Provide the [x, y] coordinate of the cell's center where the given text is located.  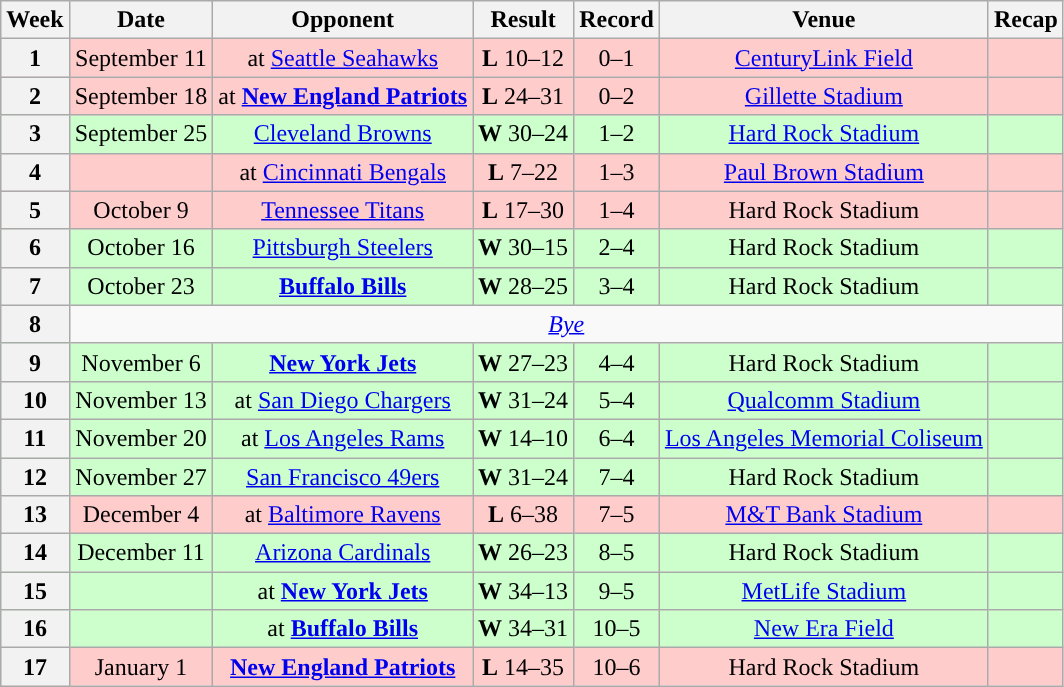
1–2 [617, 134]
15 [35, 591]
CenturyLink Field [824, 58]
MetLife Stadium [824, 591]
W 34–31 [524, 629]
Tennessee Titans [343, 210]
Paul Brown Stadium [824, 172]
W 26–23 [524, 553]
Recap [1026, 20]
6–4 [617, 438]
6 [35, 248]
9–5 [617, 591]
W 30–15 [524, 248]
8–5 [617, 553]
October 23 [141, 286]
January 1 [141, 667]
L 6–38 [524, 515]
1–3 [617, 172]
New England Patriots [343, 667]
3–4 [617, 286]
10–5 [617, 629]
at Buffalo Bills [343, 629]
Opponent [343, 20]
November 27 [141, 477]
7–5 [617, 515]
2 [35, 96]
1–4 [617, 210]
November 13 [141, 400]
10 [35, 400]
September 25 [141, 134]
13 [35, 515]
Week [35, 20]
Qualcomm Stadium [824, 400]
Result [524, 20]
Buffalo Bills [343, 286]
October 16 [141, 248]
7–4 [617, 477]
at Baltimore Ravens [343, 515]
L 24–31 [524, 96]
M&T Bank Stadium [824, 515]
W 14–10 [524, 438]
San Francisco 49ers [343, 477]
at Cincinnati Bengals [343, 172]
L 7–22 [524, 172]
2–4 [617, 248]
16 [35, 629]
December 4 [141, 515]
Pittsburgh Steelers [343, 248]
4 [35, 172]
7 [35, 286]
11 [35, 438]
September 11 [141, 58]
3 [35, 134]
October 9 [141, 210]
12 [35, 477]
0–2 [617, 96]
Date [141, 20]
at New England Patriots [343, 96]
Venue [824, 20]
November 20 [141, 438]
5 [35, 210]
14 [35, 553]
W 28–25 [524, 286]
at Seattle Seahawks [343, 58]
at New York Jets [343, 591]
L 17–30 [524, 210]
September 18 [141, 96]
W 30–24 [524, 134]
1 [35, 58]
Bye [566, 324]
November 6 [141, 362]
at Los Angeles Rams [343, 438]
New York Jets [343, 362]
at San Diego Chargers [343, 400]
0–1 [617, 58]
Record [617, 20]
Gillette Stadium [824, 96]
L 14–35 [524, 667]
9 [35, 362]
Cleveland Browns [343, 134]
5–4 [617, 400]
4–4 [617, 362]
W 34–13 [524, 591]
W 27–23 [524, 362]
December 11 [141, 553]
8 [35, 324]
Arizona Cardinals [343, 553]
New Era Field [824, 629]
10–6 [617, 667]
L 10–12 [524, 58]
17 [35, 667]
Los Angeles Memorial Coliseum [824, 438]
